Search for the cell housing the specified text and yield its [x, y] center coordinate. 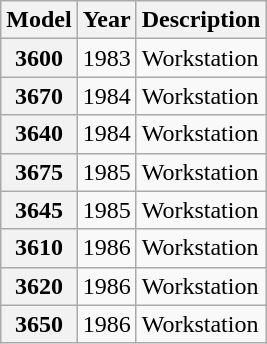
3645 [39, 210]
3610 [39, 248]
Year [106, 20]
Description [201, 20]
Model [39, 20]
3620 [39, 286]
3670 [39, 96]
3600 [39, 58]
1983 [106, 58]
3650 [39, 324]
3675 [39, 172]
3640 [39, 134]
